From the cell containing the given text, extract its center point as [x, y] coordinate. 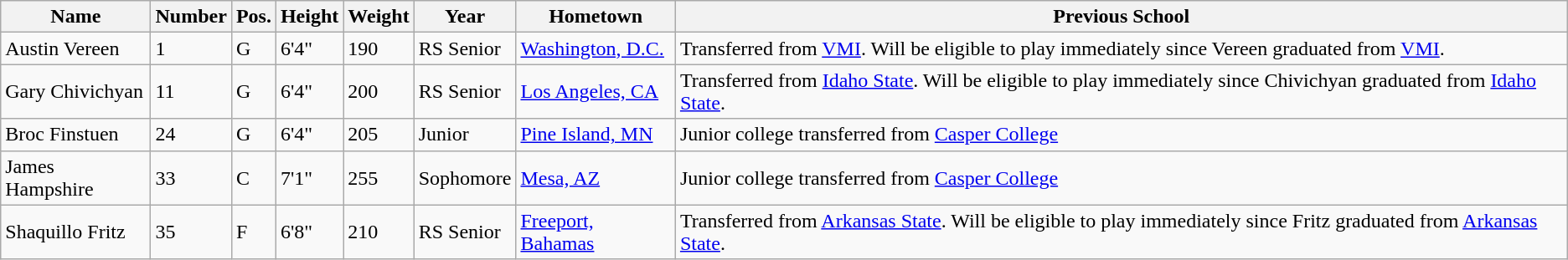
Height [309, 17]
F [253, 232]
200 [379, 92]
11 [191, 92]
Broc Finstuen [75, 135]
255 [379, 177]
24 [191, 135]
Shaquillo Fritz [75, 232]
Year [465, 17]
C [253, 177]
Pos. [253, 17]
Sophomore [465, 177]
Name [75, 17]
Hometown [596, 17]
33 [191, 177]
190 [379, 48]
Transferred from Idaho State. Will be eligible to play immediately since Chivichyan graduated from Idaho State. [1121, 92]
Weight [379, 17]
Los Angeles, CA [596, 92]
35 [191, 232]
Mesa, AZ [596, 177]
Freeport, Bahamas [596, 232]
Gary Chivichyan [75, 92]
1 [191, 48]
Austin Vereen [75, 48]
7'1" [309, 177]
Transferred from VMI. Will be eligible to play immediately since Vereen graduated from VMI. [1121, 48]
205 [379, 135]
Transferred from Arkansas State. Will be eligible to play immediately since Fritz graduated from Arkansas State. [1121, 232]
Number [191, 17]
Junior [465, 135]
Previous School [1121, 17]
210 [379, 232]
6'8" [309, 232]
Pine Island, MN [596, 135]
Washington, D.C. [596, 48]
James Hampshire [75, 177]
